For the text-containing cell, return its midpoint in [x, y] coordinate format. 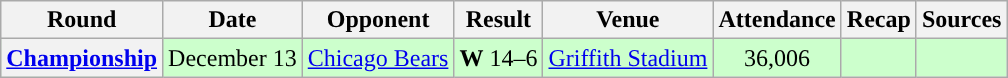
W 14–6 [498, 58]
Opponent [378, 20]
Chicago Bears [378, 58]
Venue [628, 20]
Attendance [777, 20]
December 13 [233, 58]
Championship [82, 58]
Sources [962, 20]
Result [498, 20]
Round [82, 20]
Griffith Stadium [628, 58]
Date [233, 20]
Recap [878, 20]
36,006 [777, 58]
